Detect which cell encompasses the target text, then output its [X, Y] center coordinate. 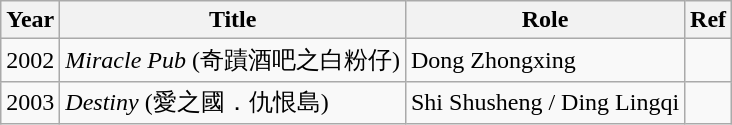
Miracle Pub (奇蹟酒吧之白粉仔) [233, 60]
Ref [708, 20]
Dong Zhongxing [544, 60]
Title [233, 20]
Role [544, 20]
Destiny (愛之國．仇恨島) [233, 102]
Year [30, 20]
Shi Shusheng / Ding Lingqi [544, 102]
2003 [30, 102]
2002 [30, 60]
